Find where the given text appears and provide that cell's center as (x, y) coordinate. 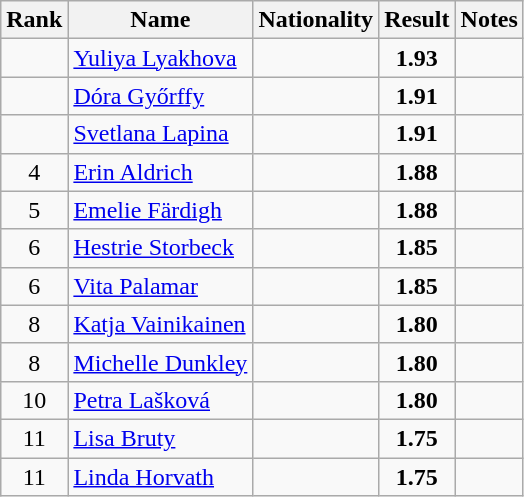
Result (417, 20)
Nationality (316, 20)
Petra Lašková (160, 400)
Linda Horvath (160, 477)
Hestrie Storbeck (160, 248)
Erin Aldrich (160, 172)
Katja Vainikainen (160, 324)
Rank (34, 20)
Vita Palamar (160, 286)
Lisa Bruty (160, 438)
10 (34, 400)
Notes (489, 20)
1.93 (417, 58)
Svetlana Lapina (160, 134)
Name (160, 20)
Michelle Dunkley (160, 362)
Yuliya Lyakhova (160, 58)
Emelie Färdigh (160, 210)
Dóra Győrffy (160, 96)
4 (34, 172)
5 (34, 210)
